Capture the cell that displays the provided text and extract its (X, Y) central coordinate. 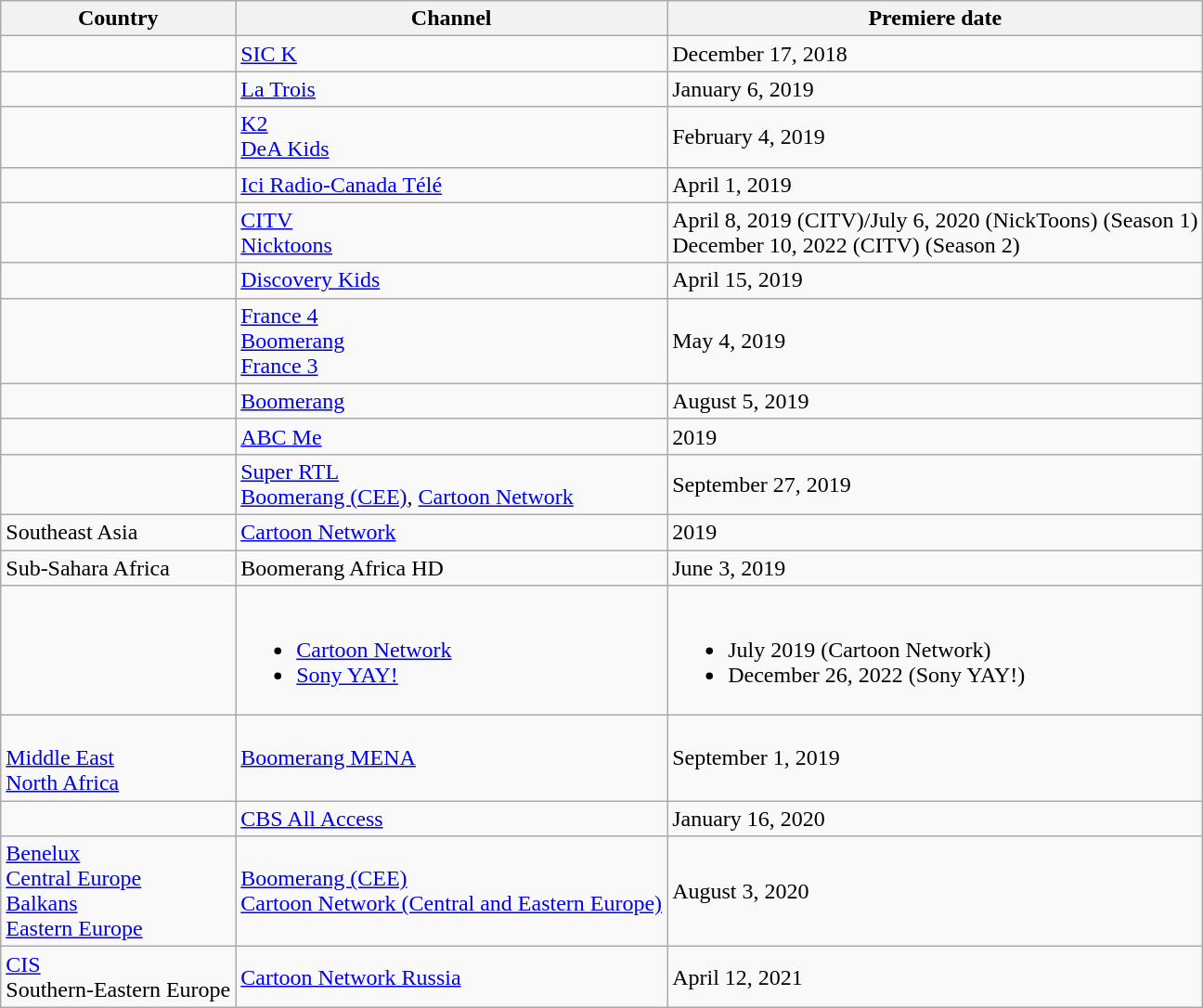
Boomerang (451, 401)
September 27, 2019 (936, 485)
CBS All Access (451, 819)
Cartoon Network Russia (451, 976)
December 17, 2018 (936, 54)
K2DeA Kids (451, 137)
Boomerang (CEE)Cartoon Network (Central and Eastern Europe) (451, 891)
April 8, 2019 (CITV)/July 6, 2020 (NickToons) (Season 1)December 10, 2022 (CITV) (Season 2) (936, 232)
CITV Nicktoons (451, 232)
Sub-Sahara Africa (119, 567)
BeneluxCentral EuropeBalkansEastern Europe (119, 891)
June 3, 2019 (936, 567)
July 2019 (Cartoon Network)December 26, 2022 (Sony YAY!) (936, 651)
La Trois (451, 89)
Premiere date (936, 19)
France 4BoomerangFrance 3 (451, 341)
April 12, 2021 (936, 976)
August 5, 2019 (936, 401)
September 1, 2019 (936, 758)
Channel (451, 19)
CISSouthern-Eastern Europe (119, 976)
August 3, 2020 (936, 891)
Cartoon NetworkSony YAY! (451, 651)
April 1, 2019 (936, 185)
Discovery Kids (451, 280)
ABC Me (451, 436)
Cartoon Network (451, 532)
Boomerang MENA (451, 758)
Boomerang Africa HD (451, 567)
January 6, 2019 (936, 89)
SIC K (451, 54)
Ici Radio-Canada Télé (451, 185)
Country (119, 19)
May 4, 2019 (936, 341)
Southeast Asia (119, 532)
February 4, 2019 (936, 137)
Middle EastNorth Africa (119, 758)
Super RTLBoomerang (CEE), Cartoon Network (451, 485)
January 16, 2020 (936, 819)
April 15, 2019 (936, 280)
